Return the [x, y] coordinate for the center point of the cell that contains the specified text.  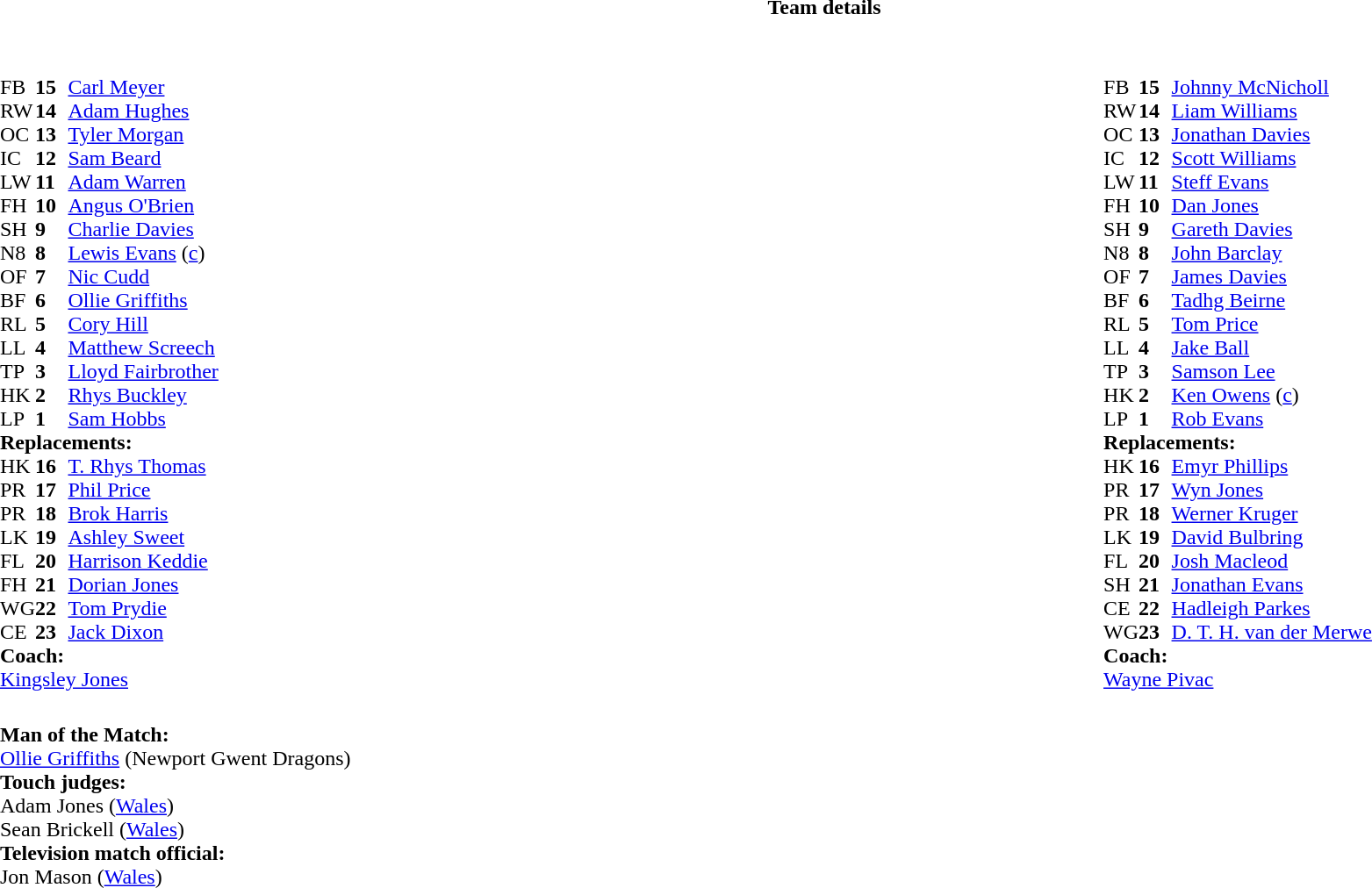
Ken Owens (c) [1272, 395]
Lloyd Fairbrother [142, 372]
Harrison Keddie [142, 562]
Josh Macleod [1272, 562]
Kingsley Jones [109, 679]
Sam Beard [142, 158]
Werner Kruger [1272, 514]
Gareth Davies [1272, 230]
Ollie Griffiths [142, 300]
Jonathan Evans [1272, 584]
Charlie Davies [142, 230]
Nic Cudd [142, 277]
Liam Williams [1272, 111]
Matthew Screech [142, 347]
Cory Hill [142, 325]
Brok Harris [142, 514]
Tom Price [1272, 325]
David Bulbring [1272, 537]
Scott Williams [1272, 158]
T. Rhys Thomas [142, 467]
Wayne Pivac [1238, 679]
Dorian Jones [142, 584]
Angus O'Brien [142, 205]
D. T. H. van der Merwe [1272, 632]
Carl Meyer [142, 88]
Tadhg Beirne [1272, 300]
James Davies [1272, 277]
Johnny McNicholl [1272, 88]
John Barclay [1272, 253]
Emyr Phillips [1272, 467]
Tom Prydie [142, 609]
Ashley Sweet [142, 537]
Phil Price [142, 490]
Jonathan Davies [1272, 135]
Lewis Evans (c) [142, 253]
Tyler Morgan [142, 135]
Rhys Buckley [142, 395]
Wyn Jones [1272, 490]
Hadleigh Parkes [1272, 609]
Jake Ball [1272, 347]
Jack Dixon [142, 632]
Sam Hobbs [142, 419]
Dan Jones [1272, 205]
Adam Hughes [142, 111]
Samson Lee [1272, 372]
Rob Evans [1272, 419]
Steff Evans [1272, 183]
Adam Warren [142, 183]
